Extract the [X, Y] coordinate from the center of the cell holding the provided text.  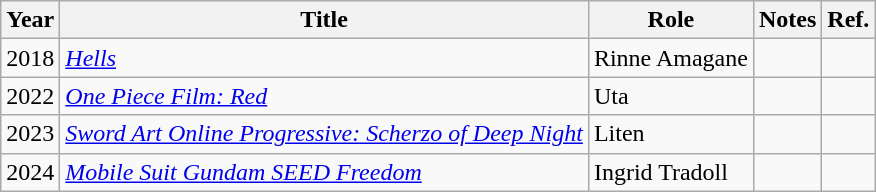
2022 [30, 96]
2024 [30, 172]
Year [30, 20]
One Piece Film: Red [324, 96]
Hells [324, 58]
2023 [30, 134]
2018 [30, 58]
Uta [670, 96]
Mobile Suit Gundam SEED Freedom [324, 172]
Rinne Amagane [670, 58]
Ref. [848, 20]
Liten [670, 134]
Title [324, 20]
Ingrid Tradoll [670, 172]
Notes [787, 20]
Role [670, 20]
Sword Art Online Progressive: Scherzo of Deep Night [324, 134]
